Detect which cell encompasses the target text, then output its (X, Y) center coordinate. 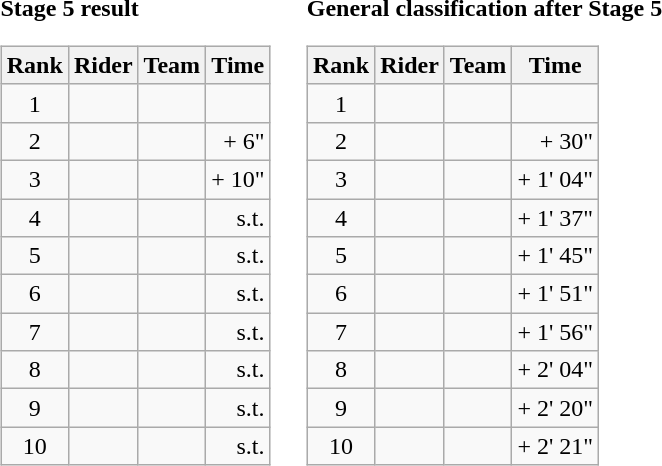
+ 1' 45" (556, 256)
+ 2' 20" (556, 408)
+ 1' 51" (556, 294)
+ 2' 21" (556, 446)
+ 1' 56" (556, 332)
+ 2' 04" (556, 370)
+ 6" (238, 141)
+ 1' 04" (556, 179)
+ 10" (238, 179)
+ 1' 37" (556, 217)
+ 30" (556, 141)
